Return [x, y] of the center of cell containing provided text 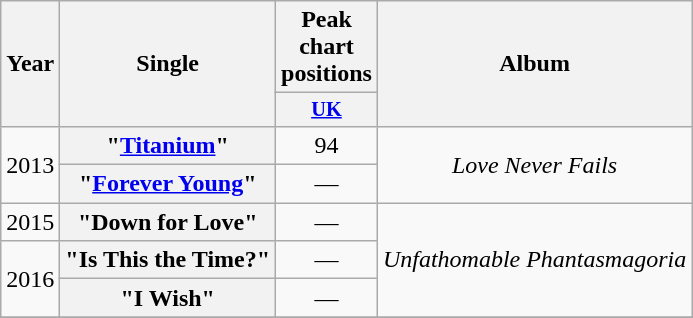
Love Never Fails [534, 164]
Year [30, 64]
2016 [30, 279]
"I Wish" [168, 298]
2013 [30, 164]
Single [168, 64]
Album [534, 64]
"Forever Young" [168, 184]
"Down for Love" [168, 222]
Peak chart positions [327, 47]
2015 [30, 222]
94 [327, 145]
Unfathomable Phantasmagoria [534, 260]
"Titanium" [168, 145]
"Is This the Time?" [168, 260]
UK [327, 110]
